Locate the cell with the specified text and output its [X, Y] center coordinate. 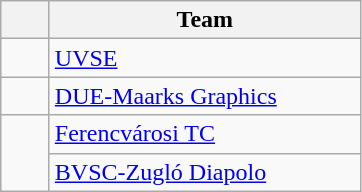
UVSE [204, 58]
DUE-Maarks Graphics [204, 96]
Ferencvárosi TC [204, 134]
Team [204, 20]
BVSC-Zugló Diapolo [204, 172]
